Output the [X, Y] coordinate of the center of the cell containing the given text.  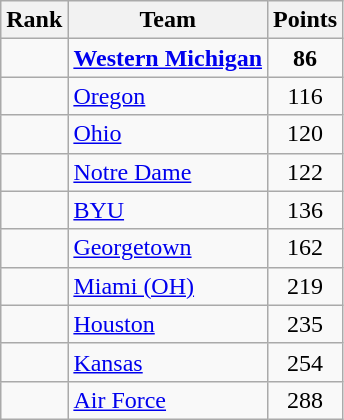
Houston [168, 324]
Team [168, 20]
116 [306, 96]
Points [306, 20]
Rank [34, 20]
Air Force [168, 400]
235 [306, 324]
Kansas [168, 362]
219 [306, 286]
86 [306, 58]
Notre Dame [168, 172]
Miami (OH) [168, 286]
254 [306, 362]
136 [306, 210]
Ohio [168, 134]
BYU [168, 210]
162 [306, 248]
120 [306, 134]
Oregon [168, 96]
Georgetown [168, 248]
288 [306, 400]
122 [306, 172]
Western Michigan [168, 58]
